Scan for the cell matching the given text and deliver its [x, y] coordinate at center. 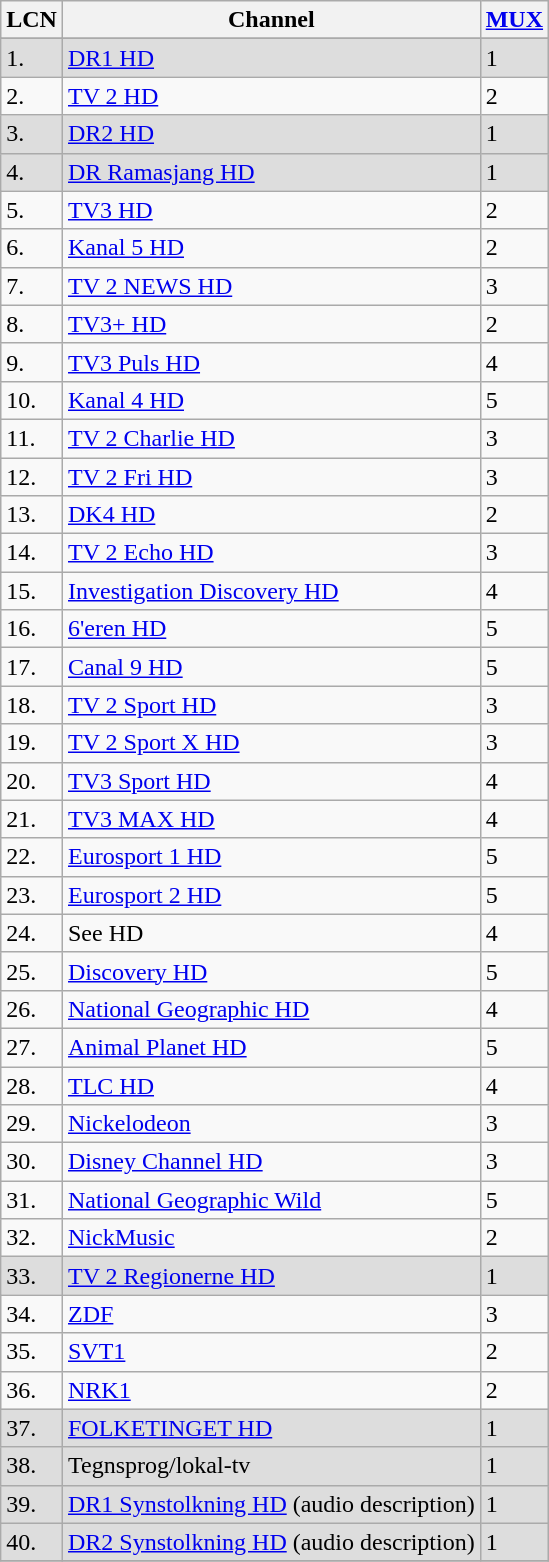
Tegnsprog/lokal-tv [271, 1466]
NickMusic [271, 1238]
TV3 Sport HD [271, 781]
Eurosport 2 HD [271, 895]
25. [32, 971]
22. [32, 857]
10. [32, 400]
TV 2 Charlie HD [271, 438]
26. [32, 1009]
MUX [514, 20]
18. [32, 705]
DR Ramasjang HD [271, 172]
TV 2 NEWS HD [271, 286]
Nickelodeon [271, 1124]
TV 2 Sport X HD [271, 743]
27. [32, 1047]
TV 2 Sport HD [271, 705]
DR1 HD [271, 58]
9. [32, 362]
16. [32, 629]
TLC HD [271, 1085]
40. [32, 1542]
National Geographic Wild [271, 1200]
Channel [271, 20]
19. [32, 743]
35. [32, 1352]
7. [32, 286]
24. [32, 933]
23. [32, 895]
5. [32, 210]
2. [32, 96]
Disney Channel HD [271, 1162]
LCN [32, 20]
34. [32, 1314]
28. [32, 1085]
Animal Planet HD [271, 1047]
See HD [271, 933]
11. [32, 438]
DK4 HD [271, 515]
Eurosport 1 HD [271, 857]
TV3 MAX HD [271, 819]
Kanal 5 HD [271, 248]
32. [32, 1238]
15. [32, 591]
DR2 HD [271, 134]
Canal 9 HD [271, 667]
National Geographic HD [271, 1009]
DR1 Synstolkning HD (audio description) [271, 1504]
TV3 HD [271, 210]
TV3+ HD [271, 324]
Kanal 4 HD [271, 400]
TV 2 HD [271, 96]
14. [32, 553]
39. [32, 1504]
1. [32, 58]
ZDF [271, 1314]
17. [32, 667]
FOLKETINGET HD [271, 1428]
SVT1 [271, 1352]
8. [32, 324]
TV3 Puls HD [271, 362]
38. [32, 1466]
TV 2 Fri HD [271, 477]
DR2 Synstolkning HD (audio description) [271, 1542]
30. [32, 1162]
29. [32, 1124]
21. [32, 819]
TV 2 Echo HD [271, 553]
4. [32, 172]
31. [32, 1200]
Discovery HD [271, 971]
20. [32, 781]
6'eren HD [271, 629]
36. [32, 1390]
6. [32, 248]
37. [32, 1428]
3. [32, 134]
Investigation Discovery HD [271, 591]
NRK1 [271, 1390]
TV 2 Regionerne HD [271, 1276]
13. [32, 515]
12. [32, 477]
33. [32, 1276]
